From the cell containing the given text, extract its center point as (X, Y) coordinate. 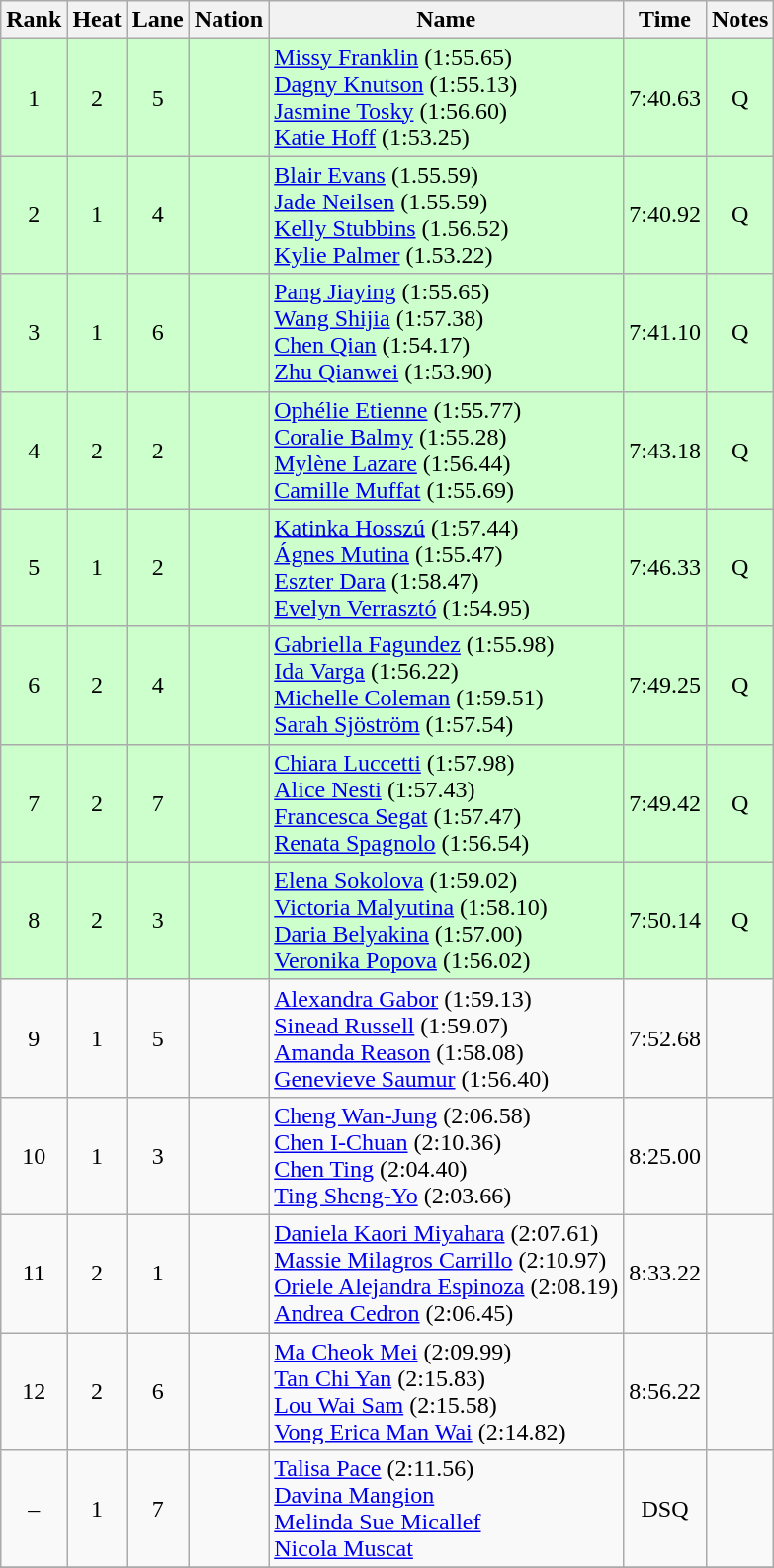
7:40.92 (665, 215)
Katinka Hosszú (1:57.44)Ágnes Mutina (1:55.47)Eszter Dara (1:58.47)Evelyn Verrasztó (1:54.95) (447, 567)
7:52.68 (665, 1037)
Daniela Kaori Miyahara (2:07.61)Massie Milagros Carrillo (2:10.97)Oriele Alejandra Espinoza (2:08.19)Andrea Cedron (2:06.45) (447, 1273)
12 (34, 1391)
Notes (739, 20)
Lane (158, 20)
7:43.18 (665, 451)
Ma Cheok Mei (2:09.99)Tan Chi Yan (2:15.83)Lou Wai Sam (2:15.58)Vong Erica Man Wai (2:14.82) (447, 1391)
DSQ (665, 1510)
Cheng Wan-Jung (2:06.58)Chen I-Chuan (2:10.36)Chen Ting (2:04.40)Ting Sheng-Yo (2:03.66) (447, 1156)
Gabriella Fagundez (1:55.98)Ida Varga (1:56.22)Michelle Coleman (1:59.51)Sarah Sjöström (1:57.54) (447, 686)
Pang Jiaying (1:55.65)Wang Shijia (1:57.38)Chen Qian (1:54.17)Zhu Qianwei (1:53.90) (447, 332)
7:50.14 (665, 921)
Elena Sokolova (1:59.02)Victoria Malyutina (1:58.10)Daria Belyakina (1:57.00)Veronika Popova (1:56.02) (447, 921)
Talisa Pace (2:11.56)Davina MangionMelinda Sue MicallefNicola Muscat (447, 1510)
7:49.25 (665, 686)
Ophélie Etienne (1:55.77)Coralie Balmy (1:55.28)Mylène Lazare (1:56.44)Camille Muffat (1:55.69) (447, 451)
11 (34, 1273)
10 (34, 1156)
Nation (228, 20)
Alexandra Gabor (1:59.13)Sinead Russell (1:59.07)Amanda Reason (1:58.08)Genevieve Saumur (1:56.40) (447, 1037)
Heat (97, 20)
8 (34, 921)
7:40.63 (665, 97)
Name (447, 20)
9 (34, 1037)
Time (665, 20)
8:25.00 (665, 1156)
8:56.22 (665, 1391)
7:46.33 (665, 567)
– (34, 1510)
8:33.22 (665, 1273)
Blair Evans (1.55.59)Jade Neilsen (1.55.59)Kelly Stubbins (1.56.52)Kylie Palmer (1.53.22) (447, 215)
7:49.42 (665, 802)
Chiara Luccetti (1:57.98)Alice Nesti (1:57.43)Francesca Segat (1:57.47)Renata Spagnolo (1:56.54) (447, 802)
Rank (34, 20)
7:41.10 (665, 332)
Missy Franklin (1:55.65)Dagny Knutson (1:55.13)Jasmine Tosky (1:56.60)Katie Hoff (1:53.25) (447, 97)
